Search for the cell housing the specified text and yield its [x, y] center coordinate. 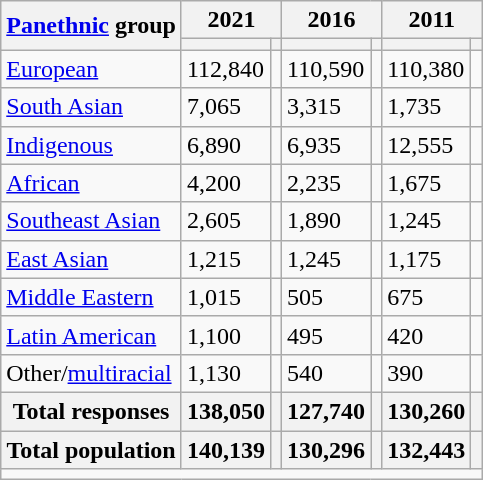
540 [326, 373]
12,555 [426, 145]
420 [426, 335]
1,890 [326, 221]
3,315 [326, 107]
130,296 [326, 449]
110,590 [326, 69]
495 [326, 335]
1,735 [426, 107]
6,935 [326, 145]
127,740 [326, 411]
African [92, 183]
675 [426, 297]
390 [426, 373]
1,100 [226, 335]
7,065 [226, 107]
2021 [231, 20]
1,015 [226, 297]
2016 [332, 20]
2011 [432, 20]
Total population [92, 449]
East Asian [92, 259]
Panethnic group [92, 26]
Indigenous [92, 145]
1,215 [226, 259]
132,443 [426, 449]
4,200 [226, 183]
1,175 [426, 259]
1,675 [426, 183]
Southeast Asian [92, 221]
2,235 [326, 183]
Total responses [92, 411]
130,260 [426, 411]
Latin American [92, 335]
505 [326, 297]
South Asian [92, 107]
138,050 [226, 411]
Middle Eastern [92, 297]
2,605 [226, 221]
6,890 [226, 145]
110,380 [426, 69]
140,139 [226, 449]
112,840 [226, 69]
European [92, 69]
Other/multiracial [92, 373]
1,130 [226, 373]
